Return (x, y) of the center of cell containing provided text 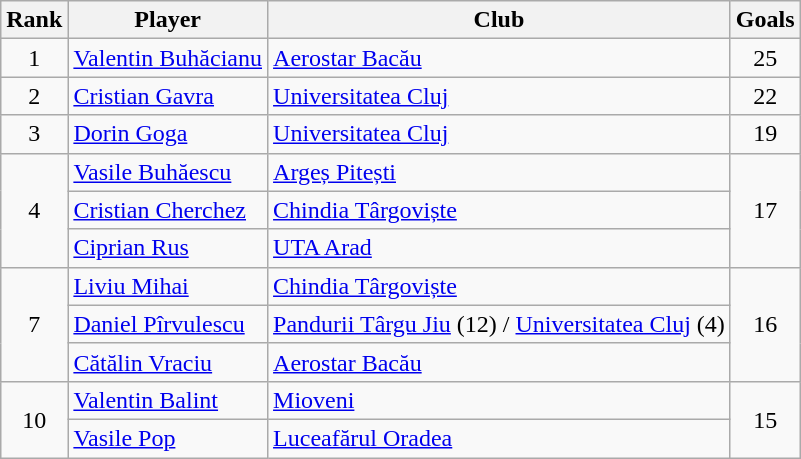
Luceafărul Oradea (500, 438)
Valentin Balint (168, 400)
UTA Arad (500, 248)
22 (765, 96)
Vasile Pop (168, 438)
7 (34, 324)
Rank (34, 20)
3 (34, 134)
16 (765, 324)
Cristian Gavra (168, 96)
Mioveni (500, 400)
Daniel Pîrvulescu (168, 324)
25 (765, 58)
Player (168, 20)
Valentin Buhăcianu (168, 58)
Cătălin Vraciu (168, 362)
Ciprian Rus (168, 248)
15 (765, 419)
17 (765, 210)
Dorin Goga (168, 134)
Club (500, 20)
19 (765, 134)
Pandurii Târgu Jiu (12) / Universitatea Cluj (4) (500, 324)
Vasile Buhăescu (168, 172)
Argeș Pitești (500, 172)
Goals (765, 20)
10 (34, 419)
4 (34, 210)
1 (34, 58)
Cristian Cherchez (168, 210)
2 (34, 96)
Liviu Mihai (168, 286)
